Pinpoint the cell where the given text exists, returning its (X, Y) midpoint coordinate. 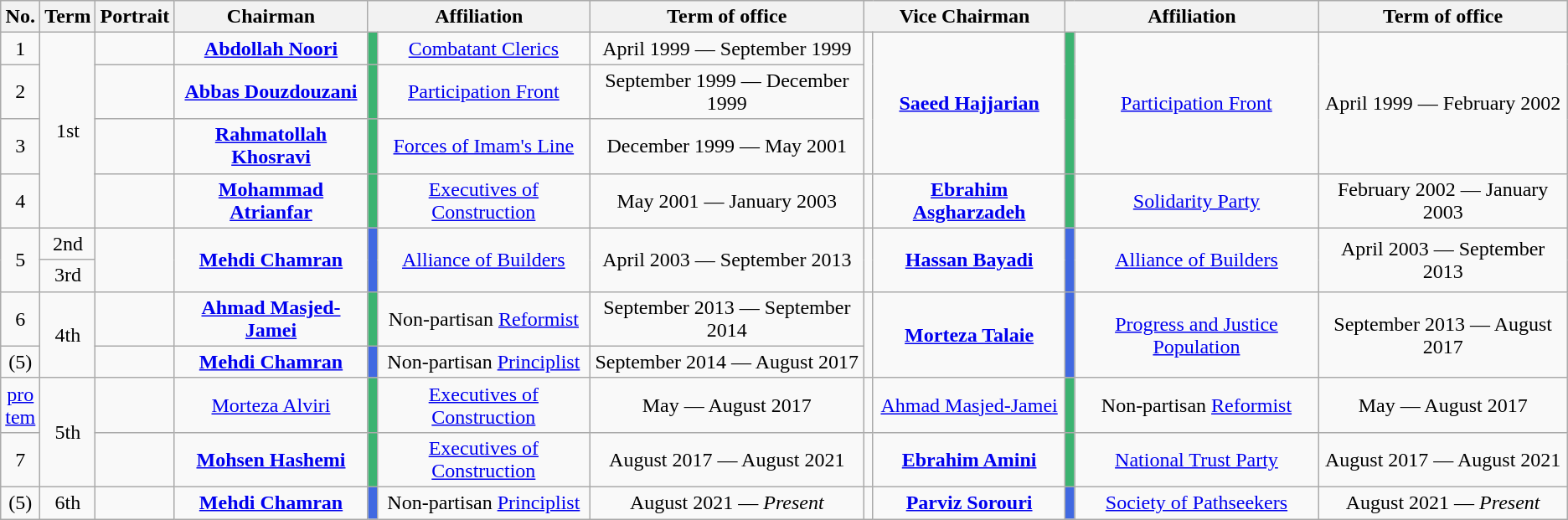
Vice Chairman (964, 17)
Combatant Clerics (483, 49)
Portrait (135, 17)
protem (20, 405)
3rd (68, 275)
Morteza Alviri (271, 405)
Mohammad Atrianfar (271, 201)
December 1999 — May 2001 (727, 146)
February 2002 — January 2003 (1442, 201)
National Trust Party (1196, 459)
1st (68, 131)
2 (20, 92)
September 1999 — December 1999 (727, 92)
5th (68, 432)
September 2013 — August 2017 (1442, 335)
Ebrahim Asgharzadeh (968, 201)
6 (20, 318)
September 2014 — August 2017 (727, 362)
Saeed Hajjarian (968, 103)
Parviz Sorouri (968, 502)
Forces of Imam's Line (483, 146)
4 (20, 201)
2nd (68, 244)
4th (68, 335)
Rahmatollah Khosravi (271, 146)
No. (20, 17)
Abbas Douzdouzani (271, 92)
Abdollah Noori (271, 49)
Morteza Talaie (968, 335)
6th (68, 502)
Progress and Justice Population (1196, 335)
April 1999 — February 2002 (1442, 103)
Chairman (271, 17)
Society of Pathseekers (1196, 502)
May 2001 — January 2003 (727, 201)
April 1999 — September 1999 (727, 49)
Mohsen Hashemi (271, 459)
September 2013 — September 2014 (727, 318)
7 (20, 459)
Ebrahim Amini (968, 459)
Solidarity Party (1196, 201)
1 (20, 49)
Term (68, 17)
Hassan Bayadi (968, 260)
5 (20, 260)
3 (20, 146)
